Find where the given text appears and provide that cell's center as (X, Y) coordinate. 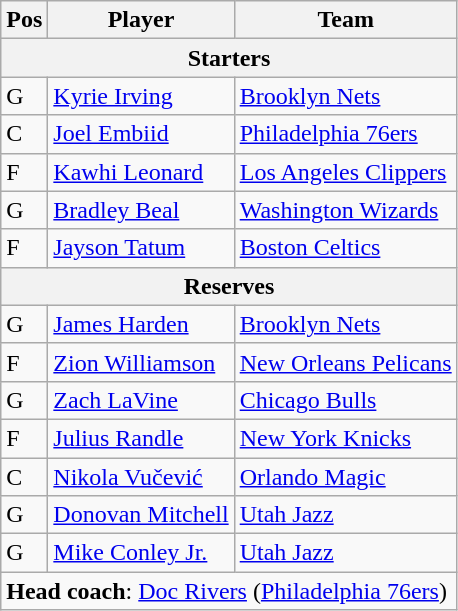
Pos (24, 20)
Zach LaVine (141, 400)
Orlando Magic (346, 477)
Starters (229, 58)
Joel Embiid (141, 134)
New Orleans Pelicans (346, 362)
Kyrie Irving (141, 96)
Head coach: Doc Rivers (Philadelphia 76ers) (229, 591)
Philadelphia 76ers (346, 134)
New York Knicks (346, 438)
Washington Wizards (346, 210)
Mike Conley Jr. (141, 553)
Boston Celtics (346, 248)
Team (346, 20)
Chicago Bulls (346, 400)
Player (141, 20)
Bradley Beal (141, 210)
Kawhi Leonard (141, 172)
Jayson Tatum (141, 248)
James Harden (141, 324)
Julius Randle (141, 438)
Nikola Vučević (141, 477)
Los Angeles Clippers (346, 172)
Zion Williamson (141, 362)
Reserves (229, 286)
Donovan Mitchell (141, 515)
